Output the (X, Y) coordinate of the center of the cell containing the given text.  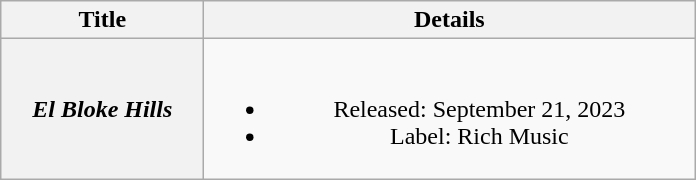
Released: September 21, 2023Label: Rich Music (450, 109)
El Bloke Hills (102, 109)
Details (450, 20)
Title (102, 20)
